Extract the (x, y) coordinate from the center of the cell holding the provided text.  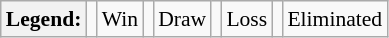
Legend: (44, 19)
Draw (182, 19)
Win (120, 19)
Eliminated (334, 19)
Loss (246, 19)
